Detect which cell encompasses the target text, then output its [X, Y] center coordinate. 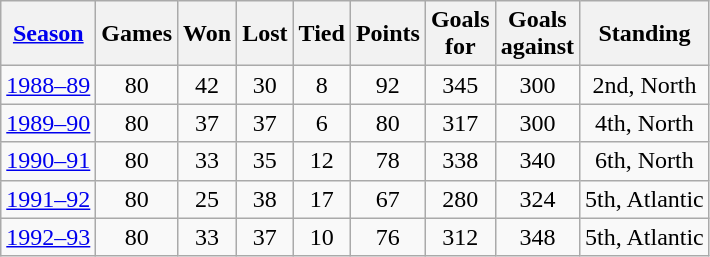
42 [208, 85]
Tied [322, 34]
12 [322, 161]
25 [208, 199]
1989–90 [48, 123]
17 [322, 199]
76 [388, 237]
67 [388, 199]
348 [537, 237]
1990–91 [48, 161]
1991–92 [48, 199]
324 [537, 199]
280 [460, 199]
Won [208, 34]
340 [537, 161]
312 [460, 237]
78 [388, 161]
6 [322, 123]
Season [48, 34]
2nd, North [645, 85]
Games [137, 34]
338 [460, 161]
317 [460, 123]
4th, North [645, 123]
345 [460, 85]
Goalsfor [460, 34]
Lost [265, 34]
1988–89 [48, 85]
10 [322, 237]
Points [388, 34]
30 [265, 85]
35 [265, 161]
Standing [645, 34]
92 [388, 85]
1992–93 [48, 237]
8 [322, 85]
6th, North [645, 161]
38 [265, 199]
Goalsagainst [537, 34]
